Locate the cell with the specified text and output its (x, y) center coordinate. 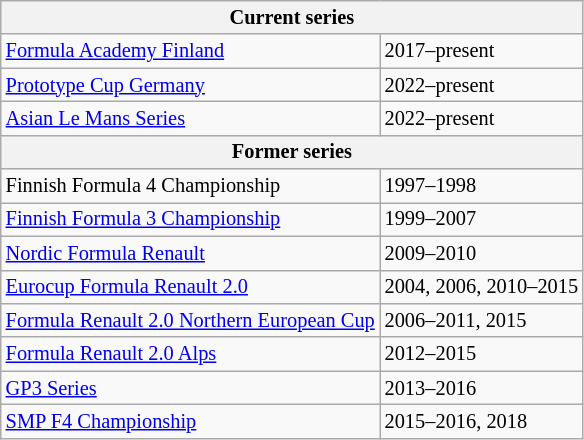
2006–2011, 2015 (482, 320)
Prototype Cup Germany (190, 85)
Formula Academy Finland (190, 51)
2004, 2006, 2010–2015 (482, 287)
Finnish Formula 4 Championship (190, 186)
Nordic Formula Renault (190, 253)
Former series (292, 152)
Finnish Formula 3 Championship (190, 219)
Asian Le Mans Series (190, 118)
GP3 Series (190, 388)
2013–2016 (482, 388)
Eurocup Formula Renault 2.0 (190, 287)
1999–2007 (482, 219)
2009–2010 (482, 253)
2015–2016, 2018 (482, 421)
2017–present (482, 51)
Current series (292, 17)
1997–1998 (482, 186)
SMP F4 Championship (190, 421)
Formula Renault 2.0 Alps (190, 354)
2012–2015 (482, 354)
Formula Renault 2.0 Northern European Cup (190, 320)
